Output the (x, y) coordinate of the center of the cell containing the given text.  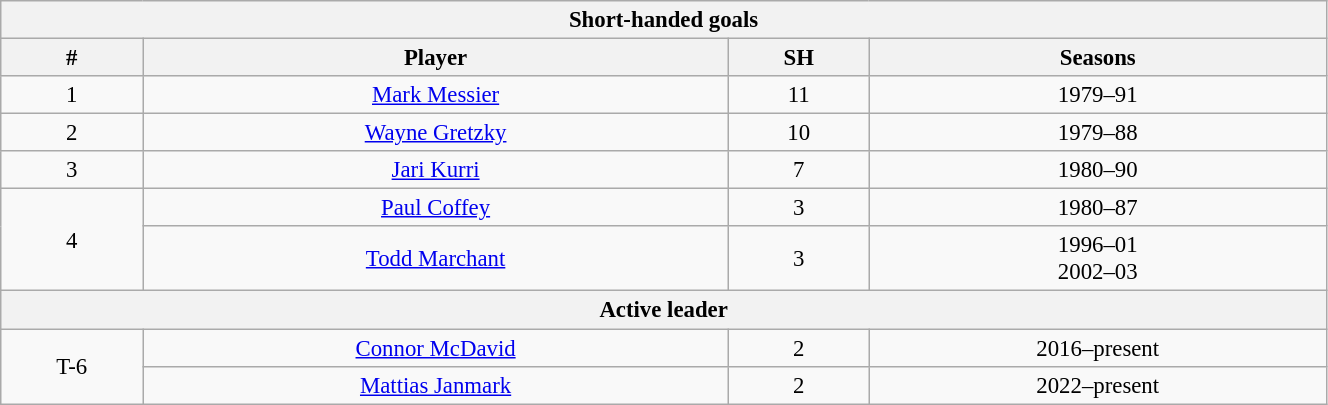
11 (798, 95)
Short-handed goals (664, 20)
2022–present (1098, 385)
4 (72, 240)
Mattias Janmark (436, 385)
# (72, 58)
1996–012002–03 (1098, 258)
Active leader (664, 310)
Connor McDavid (436, 348)
Seasons (1098, 58)
Jari Kurri (436, 170)
7 (798, 170)
Wayne Gretzky (436, 133)
Todd Marchant (436, 258)
2016–present (1098, 348)
Player (436, 58)
1980–87 (1098, 208)
Paul Coffey (436, 208)
1980–90 (1098, 170)
SH (798, 58)
1979–91 (1098, 95)
10 (798, 133)
Mark Messier (436, 95)
1 (72, 95)
1979–88 (1098, 133)
T-6 (72, 366)
